Search for the cell housing the specified text and yield its [x, y] center coordinate. 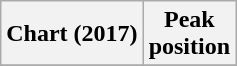
Chart (2017) [72, 34]
Peakposition [189, 34]
